For the text-containing cell, return its midpoint in (x, y) coordinate format. 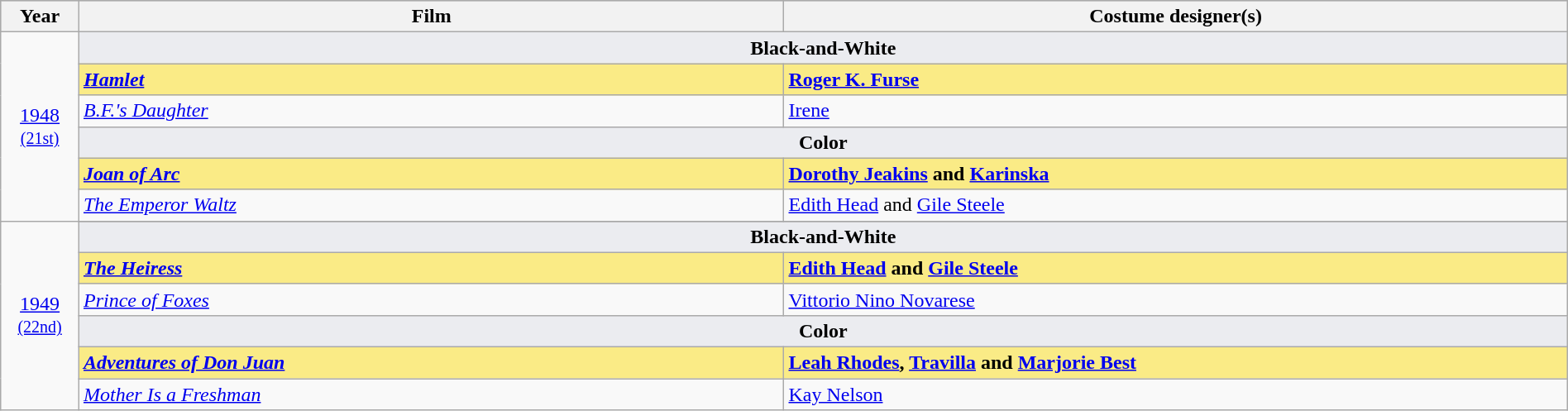
1948(21st) (40, 127)
Film (432, 17)
The Emperor Waltz (432, 205)
Dorothy Jeakins and Karinska (1176, 174)
Costume designer(s) (1176, 17)
Joan of Arc (432, 174)
Hamlet (432, 79)
The Heiress (432, 268)
1949(22nd) (40, 315)
B.F.'s Daughter (432, 111)
Roger K. Furse (1176, 79)
Mother Is a Freshman (432, 394)
Irene (1176, 111)
Vittorio Nino Novarese (1176, 299)
Year (40, 17)
Kay Nelson (1176, 394)
Leah Rhodes, Travilla and Marjorie Best (1176, 362)
Prince of Foxes (432, 299)
Adventures of Don Juan (432, 362)
